Search for the cell housing the specified text and yield its (X, Y) center coordinate. 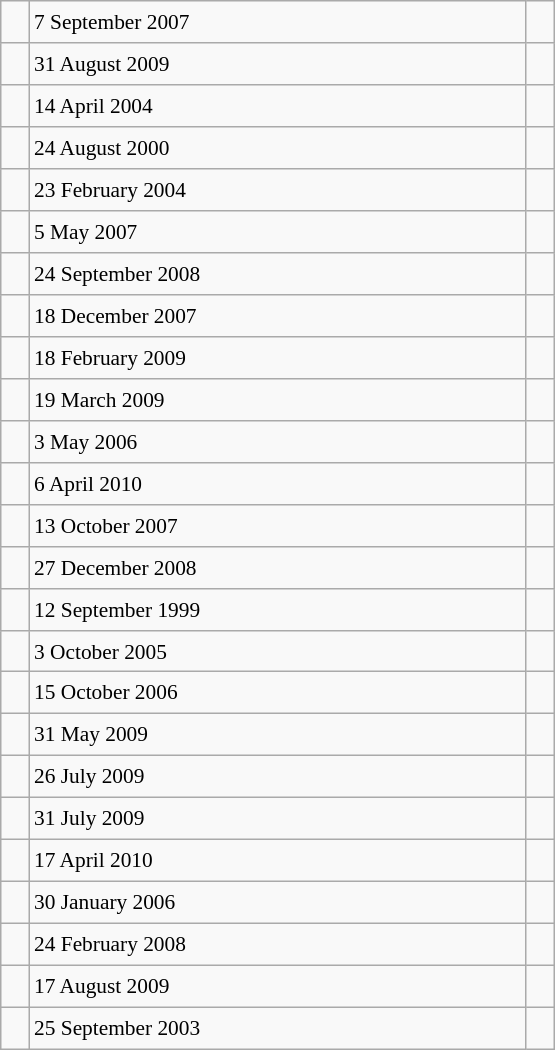
6 April 2010 (278, 483)
13 October 2007 (278, 525)
7 September 2007 (278, 22)
31 August 2009 (278, 64)
24 September 2008 (278, 274)
26 July 2009 (278, 777)
15 October 2006 (278, 693)
31 July 2009 (278, 819)
27 December 2008 (278, 567)
30 January 2006 (278, 903)
18 December 2007 (278, 316)
25 September 2003 (278, 1028)
24 August 2000 (278, 148)
3 October 2005 (278, 651)
24 February 2008 (278, 945)
18 February 2009 (278, 358)
19 March 2009 (278, 399)
5 May 2007 (278, 232)
3 May 2006 (278, 441)
17 August 2009 (278, 986)
17 April 2010 (278, 861)
23 February 2004 (278, 190)
31 May 2009 (278, 735)
12 September 1999 (278, 609)
14 April 2004 (278, 106)
